Locate the cell with the specified text and output its [x, y] center coordinate. 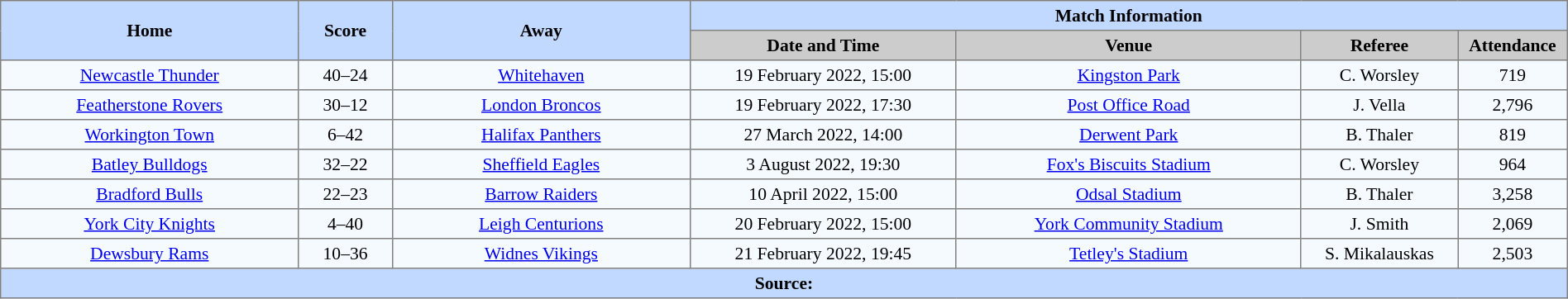
3,258 [1513, 194]
19 February 2022, 17:30 [823, 105]
S. Mikalauskas [1379, 254]
Whitehaven [541, 75]
Away [541, 31]
J. Vella [1379, 105]
Date and Time [823, 45]
40–24 [346, 75]
Workington Town [150, 135]
Newcastle Thunder [150, 75]
Home [150, 31]
York Community Stadium [1128, 224]
Score [346, 31]
20 February 2022, 15:00 [823, 224]
2,796 [1513, 105]
York City Knights [150, 224]
Post Office Road [1128, 105]
719 [1513, 75]
Bradford Bulls [150, 194]
Tetley's Stadium [1128, 254]
Leigh Centurions [541, 224]
Widnes Vikings [541, 254]
Dewsbury Rams [150, 254]
Match Information [1128, 16]
10–36 [346, 254]
Sheffield Eagles [541, 164]
964 [1513, 164]
30–12 [346, 105]
Derwent Park [1128, 135]
10 April 2022, 15:00 [823, 194]
2,069 [1513, 224]
Venue [1128, 45]
19 February 2022, 15:00 [823, 75]
Odsal Stadium [1128, 194]
Batley Bulldogs [150, 164]
Barrow Raiders [541, 194]
2,503 [1513, 254]
Attendance [1513, 45]
27 March 2022, 14:00 [823, 135]
6–42 [346, 135]
819 [1513, 135]
Halifax Panthers [541, 135]
Kingston Park [1128, 75]
22–23 [346, 194]
32–22 [346, 164]
Referee [1379, 45]
Featherstone Rovers [150, 105]
London Broncos [541, 105]
Fox's Biscuits Stadium [1128, 164]
21 February 2022, 19:45 [823, 254]
Source: [784, 283]
4–40 [346, 224]
J. Smith [1379, 224]
3 August 2022, 19:30 [823, 164]
